Pinpoint the cell where the given text exists, returning its [X, Y] midpoint coordinate. 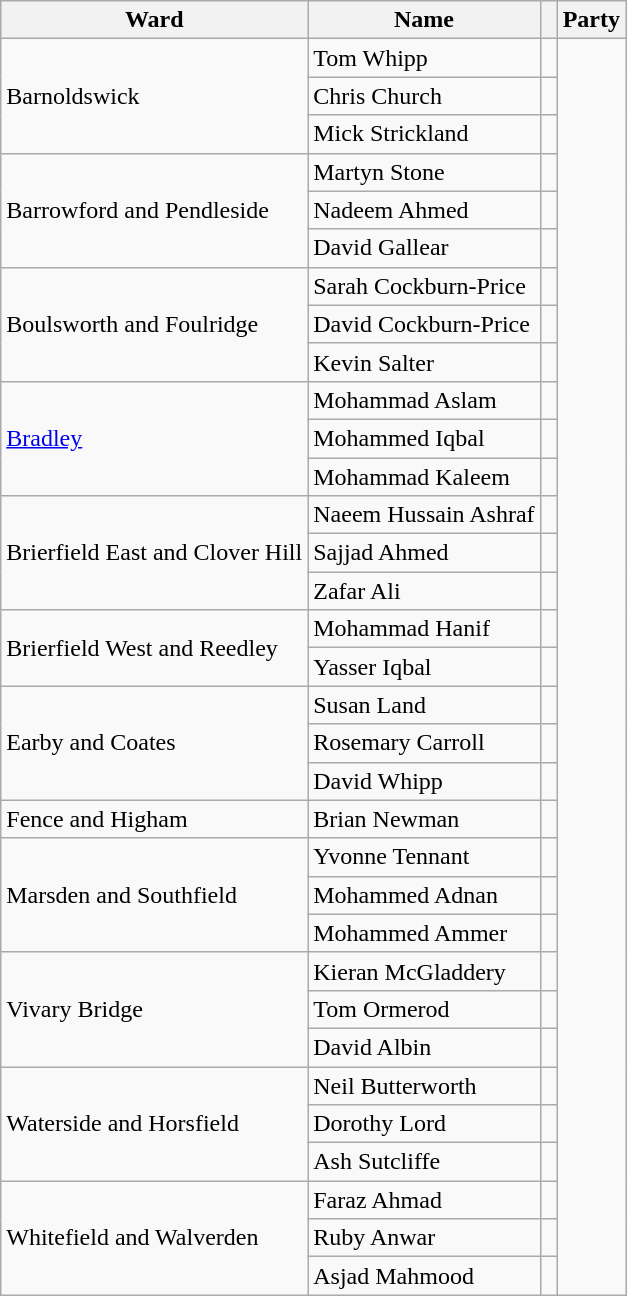
Whitefield and Walverden [154, 1238]
Brierfield East and Clover Hill [154, 553]
David Whipp [424, 781]
Waterside and Horsfield [154, 1123]
Barrowford and Pendleside [154, 210]
Barnoldswick [154, 96]
Chris Church [424, 96]
Tom Whipp [424, 58]
Mohammed Adnan [424, 895]
Brian Newman [424, 819]
Sarah Cockburn-Price [424, 286]
Brierfield West and Reedley [154, 648]
Yvonne Tennant [424, 857]
Fence and Higham [154, 819]
Mohammed Iqbal [424, 438]
Ward [154, 20]
David Albin [424, 1047]
Vivary Bridge [154, 1009]
Mohammad Aslam [424, 400]
Sajjad Ahmed [424, 553]
Marsden and Southfield [154, 895]
Naeem Hussain Ashraf [424, 515]
Earby and Coates [154, 743]
Kieran McGladdery [424, 971]
Rosemary Carroll [424, 743]
Faraz Ahmad [424, 1200]
Mohammad Kaleem [424, 477]
Zafar Ali [424, 591]
Susan Land [424, 705]
David Gallear [424, 248]
Bradley [154, 438]
Party [591, 20]
Boulsworth and Foulridge [154, 324]
Asjad Mahmood [424, 1276]
Dorothy Lord [424, 1124]
Nadeem Ahmed [424, 210]
Tom Ormerod [424, 1009]
Ruby Anwar [424, 1238]
Yasser Iqbal [424, 667]
Name [424, 20]
Kevin Salter [424, 362]
David Cockburn-Price [424, 324]
Ash Sutcliffe [424, 1162]
Mohammad Hanif [424, 629]
Mohammed Ammer [424, 933]
Mick Strickland [424, 134]
Neil Butterworth [424, 1085]
Martyn Stone [424, 172]
